Search for the cell housing the specified text and yield its (X, Y) center coordinate. 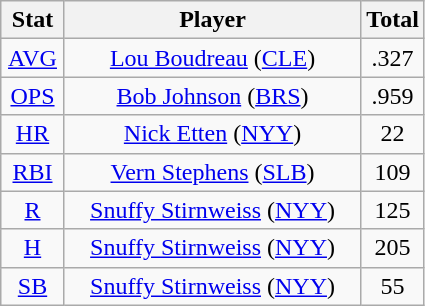
RBI (33, 172)
Stat (33, 20)
.959 (393, 96)
OPS (33, 96)
205 (393, 248)
.327 (393, 58)
22 (393, 134)
Player (212, 20)
125 (393, 210)
H (33, 248)
Nick Etten (NYY) (212, 134)
Lou Boudreau (CLE) (212, 58)
Bob Johnson (BRS) (212, 96)
HR (33, 134)
109 (393, 172)
AVG (33, 58)
R (33, 210)
Total (393, 20)
Vern Stephens (SLB) (212, 172)
SB (33, 286)
55 (393, 286)
